Provide the [x, y] coordinate of the cell's center where the given text is located.  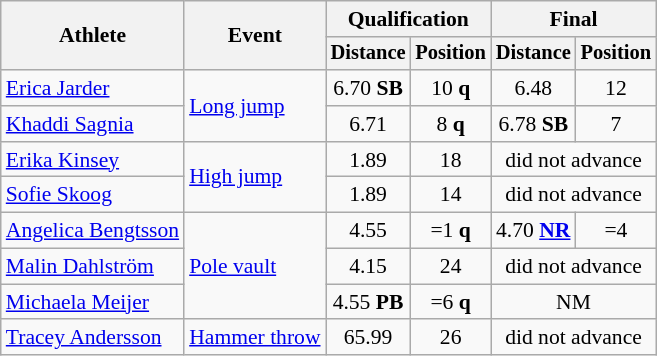
NM [574, 302]
4.15 [368, 267]
Erica Jarder [92, 88]
Pole vault [254, 266]
4.55 PB [368, 302]
18 [450, 160]
Tracey Andersson [92, 338]
24 [450, 267]
6.70 SB [368, 88]
8 q [450, 124]
10 q [450, 88]
6.48 [534, 88]
Erika Kinsey [92, 160]
14 [450, 195]
7 [616, 124]
26 [450, 338]
12 [616, 88]
Hammer throw [254, 338]
65.99 [368, 338]
Khaddi Sagnia [92, 124]
=1 q [450, 231]
4.55 [368, 231]
Qualification [408, 19]
Malin Dahlström [92, 267]
4.70 NR [534, 231]
Long jump [254, 106]
Sofie Skoog [92, 195]
Final [574, 19]
6.71 [368, 124]
=4 [616, 231]
Angelica Bengtsson [92, 231]
Michaela Meijer [92, 302]
High jump [254, 178]
Event [254, 36]
6.78 SB [534, 124]
Athlete [92, 36]
=6 q [450, 302]
